Provide the [X, Y] coordinate of the cell's center where the given text is located.  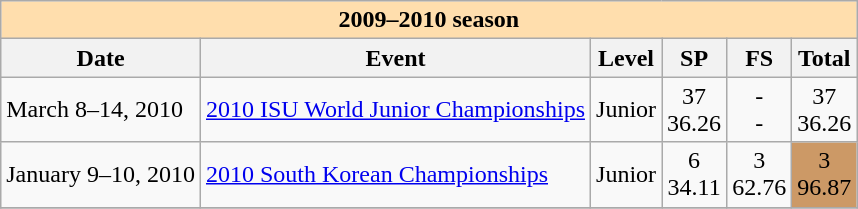
January 9–10, 2010 [101, 174]
2010 South Korean Championships [395, 174]
2010 ISU World Junior Championships [395, 110]
6 34.11 [694, 174]
Total [824, 58]
3 62.76 [760, 174]
FS [760, 58]
Level [626, 58]
2009–2010 season [429, 20]
3 96.87 [824, 174]
Event [395, 58]
SP [694, 58]
Date [101, 58]
March 8–14, 2010 [101, 110]
- - [760, 110]
